From the cell containing the given text, extract its center point as (x, y) coordinate. 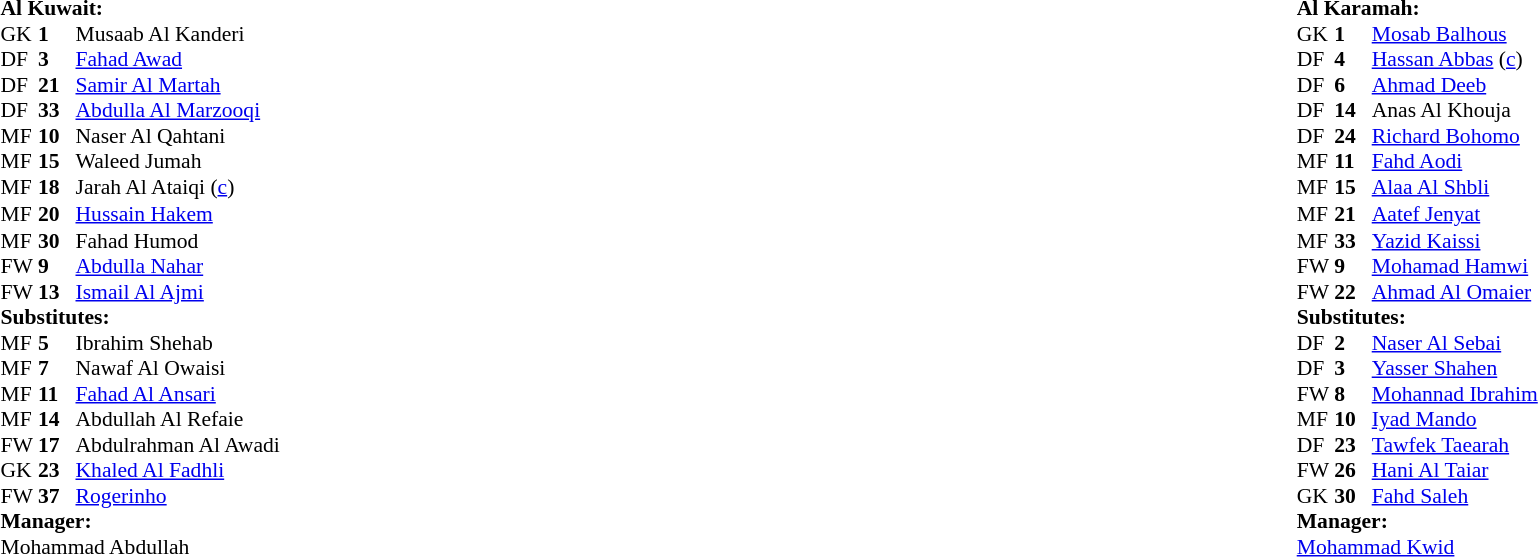
Abdulla Al Marzooqi (178, 111)
Khaled Al Fadhli (178, 471)
Samir Al Martah (178, 85)
Richard Bohomo (1455, 136)
Nawaf Al Owaisi (178, 369)
Mohamad Hamwi (1455, 267)
5 (57, 343)
Ibrahim Shehab (178, 343)
Anas Al Khouja (1455, 111)
17 (57, 445)
Hassan Abbas (c) (1455, 59)
Ismail Al Ajmi (178, 292)
26 (1353, 471)
Mosab Balhous (1455, 34)
7 (57, 369)
Aatef Jenyat (1455, 214)
22 (1353, 292)
Hussain Hakem (178, 214)
Ahmad Deeb (1455, 85)
Abdulla Nahar (178, 267)
Yasser Shahen (1455, 369)
24 (1353, 136)
Fahad Awad (178, 59)
2 (1353, 343)
Waleed Jumah (178, 161)
Alaa Al Shbli (1455, 187)
18 (57, 187)
Tawfek Taearah (1455, 445)
Naser Al Sebai (1455, 343)
13 (57, 292)
Mohannad Ibrahim (1455, 394)
Ahmad Al Omaier (1455, 292)
Fahad Al Ansari (178, 394)
8 (1353, 394)
Jarah Al Ataiqi (c) (178, 187)
20 (57, 214)
Abdulrahman Al Awadi (178, 445)
Hani Al Taiar (1455, 471)
37 (57, 496)
Yazid Kaissi (1455, 241)
6 (1353, 85)
4 (1353, 59)
Fahd Saleh (1455, 496)
Iyad Mando (1455, 419)
Fahad Humod (178, 241)
Naser Al Qahtani (178, 136)
Musaab Al Kanderi (178, 34)
Rogerinho (178, 496)
Abdullah Al Refaie (178, 419)
Fahd Aodi (1455, 161)
